For the text-containing cell, return its midpoint in [X, Y] coordinate format. 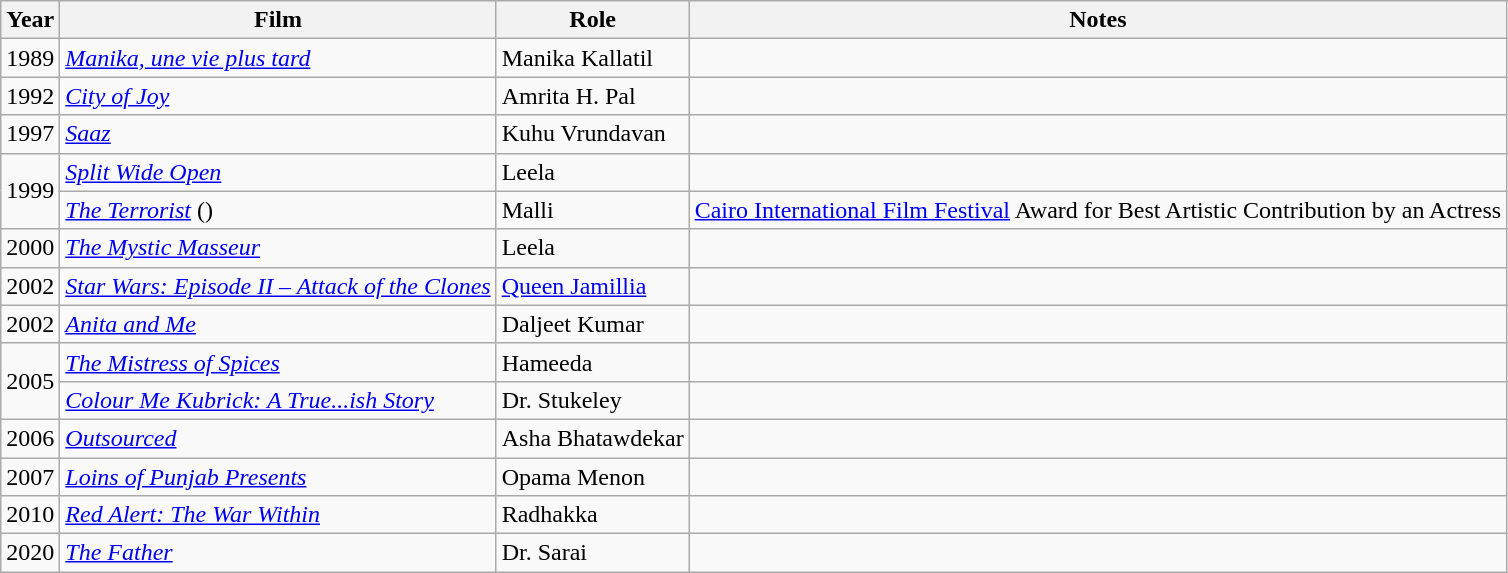
Daljeet Kumar [592, 324]
Anita and Me [278, 324]
1989 [30, 58]
Malli [592, 210]
Film [278, 20]
Kuhu Vrundavan [592, 134]
2000 [30, 248]
2010 [30, 515]
The Mystic Masseur [278, 248]
2007 [30, 477]
Loins of Punjab Presents [278, 477]
Role [592, 20]
The Father [278, 553]
1999 [30, 191]
Asha Bhatawdekar [592, 438]
Red Alert: The War Within [278, 515]
Colour Me Kubrick: A True...ish Story [278, 400]
Star Wars: Episode II – Attack of the Clones [278, 286]
Cairo International Film Festival Award for Best Artistic Contribution by an Actress [1098, 210]
Outsourced [278, 438]
2006 [30, 438]
Opama Menon [592, 477]
Amrita H. Pal [592, 96]
City of Joy [278, 96]
Split Wide Open [278, 172]
2005 [30, 381]
1997 [30, 134]
Manika Kallatil [592, 58]
The Terrorist () [278, 210]
Notes [1098, 20]
Dr. Sarai [592, 553]
Saaz [278, 134]
Queen Jamillia [592, 286]
1992 [30, 96]
Hameeda [592, 362]
Manika, une vie plus tard [278, 58]
Year [30, 20]
Dr. Stukeley [592, 400]
Radhakka [592, 515]
2020 [30, 553]
The Mistress of Spices [278, 362]
